Determine the [x, y] coordinate at the center of the cell enclosing the given text.  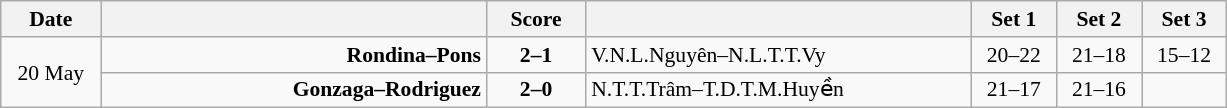
2–0 [536, 90]
Score [536, 19]
2–1 [536, 55]
N.T.T.Trâm–T.D.T.M.Huyền [778, 90]
20 May [51, 72]
15–12 [1184, 55]
21–16 [1098, 90]
Set 1 [1014, 19]
21–18 [1098, 55]
20–22 [1014, 55]
V.N.L.Nguyên–N.L.T.T.Vy [778, 55]
Gonzaga–Rodriguez [294, 90]
Date [51, 19]
21–17 [1014, 90]
Set 3 [1184, 19]
Set 2 [1098, 19]
Rondina–Pons [294, 55]
